Determine the [x, y] coordinate at the center of the cell enclosing the given text.  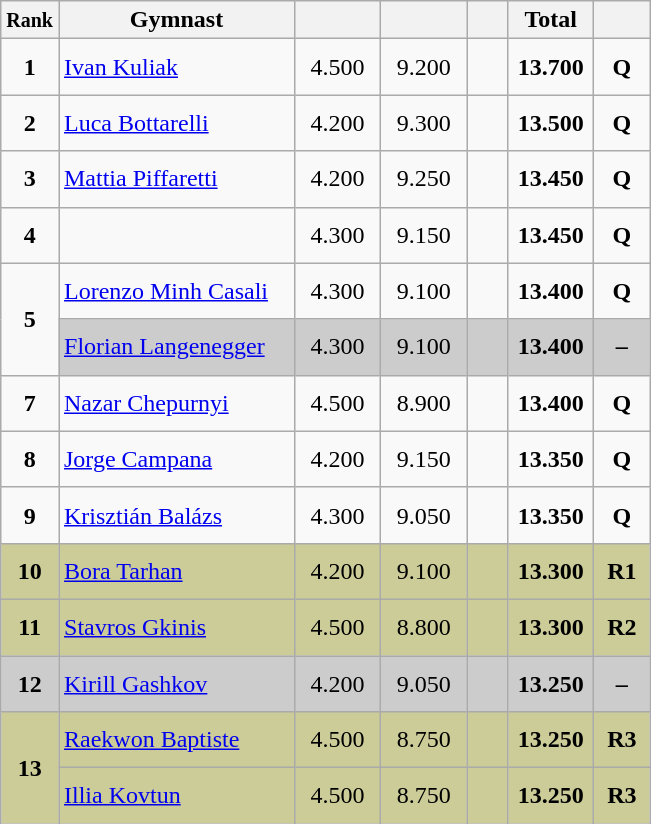
3 [30, 179]
Jorge Campana [176, 459]
R1 [622, 571]
Florian Langenegger [176, 347]
7 [30, 403]
5 [30, 319]
13.700 [551, 67]
8.800 [424, 627]
11 [30, 627]
Krisztián Balázs [176, 515]
9 [30, 515]
2 [30, 123]
Gymnast [176, 20]
8.900 [424, 403]
Kirill Gashkov [176, 684]
9.200 [424, 67]
13 [30, 768]
8 [30, 459]
Total [551, 20]
Raekwon Baptiste [176, 740]
Mattia Piffaretti [176, 179]
13.500 [551, 123]
Lorenzo Minh Casali [176, 291]
9.300 [424, 123]
Bora Tarhan [176, 571]
Ivan Kuliak [176, 67]
Nazar Chepurnyi [176, 403]
Illia Kovtun [176, 796]
Luca Bottarelli [176, 123]
10 [30, 571]
9.250 [424, 179]
Rank [30, 20]
12 [30, 684]
4 [30, 235]
Stavros Gkinis [176, 627]
R2 [622, 627]
1 [30, 67]
